Output the (x, y) coordinate of the center of the cell containing the given text.  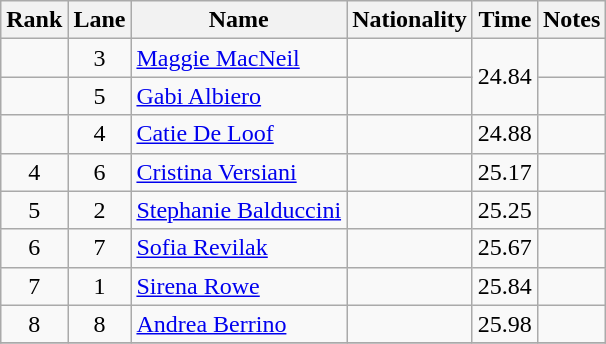
Name (239, 20)
Catie De Loof (239, 134)
25.98 (504, 324)
Sofia Revilak (239, 248)
Nationality (410, 20)
Time (504, 20)
24.84 (504, 77)
Maggie MacNeil (239, 58)
25.67 (504, 248)
Andrea Berrino (239, 324)
Rank (34, 20)
Lane (100, 20)
Cristina Versiani (239, 172)
2 (100, 210)
3 (100, 58)
Gabi Albiero (239, 96)
Stephanie Balduccini (239, 210)
1 (100, 286)
25.25 (504, 210)
25.84 (504, 286)
Sirena Rowe (239, 286)
Notes (571, 20)
24.88 (504, 134)
25.17 (504, 172)
